Return (X, Y) of the center of cell containing provided text 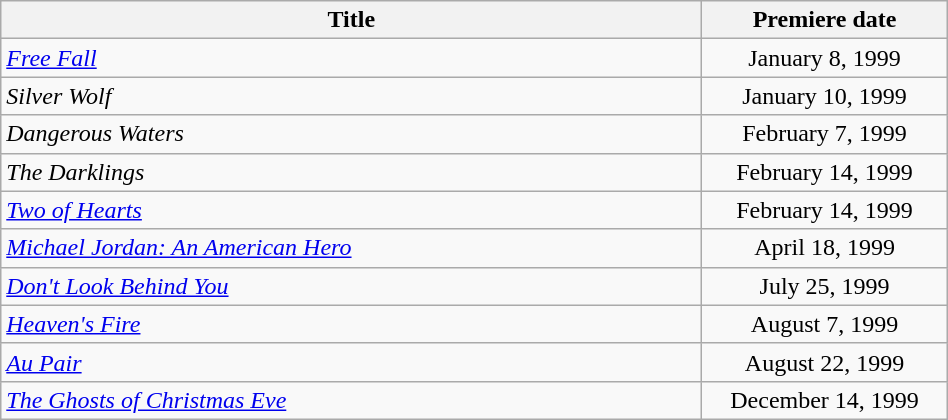
Free Fall (352, 58)
January 8, 1999 (824, 58)
Heaven's Fire (352, 324)
August 22, 1999 (824, 362)
August 7, 1999 (824, 324)
Dangerous Waters (352, 134)
Premiere date (824, 20)
July 25, 1999 (824, 286)
Michael Jordan: An American Hero (352, 248)
The Darklings (352, 172)
Title (352, 20)
February 7, 1999 (824, 134)
Silver Wolf (352, 96)
Don't Look Behind You (352, 286)
December 14, 1999 (824, 400)
April 18, 1999 (824, 248)
Two of Hearts (352, 210)
The Ghosts of Christmas Eve (352, 400)
Au Pair (352, 362)
January 10, 1999 (824, 96)
